From the cell containing the given text, extract its center point as (X, Y) coordinate. 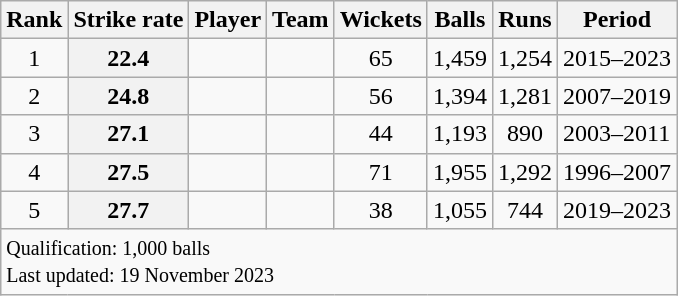
Balls (460, 20)
1,292 (524, 172)
744 (524, 210)
1,459 (460, 58)
1996–2007 (618, 172)
1,394 (460, 96)
56 (380, 96)
Qualification: 1,000 ballsLast updated: 19 November 2023 (339, 262)
27.5 (128, 172)
1,955 (460, 172)
Team (301, 20)
2003–2011 (618, 134)
2015–2023 (618, 58)
1,055 (460, 210)
1,193 (460, 134)
1,281 (524, 96)
2019–2023 (618, 210)
22.4 (128, 58)
24.8 (128, 96)
Period (618, 20)
3 (34, 134)
2 (34, 96)
27.1 (128, 134)
4 (34, 172)
71 (380, 172)
27.7 (128, 210)
Rank (34, 20)
890 (524, 134)
5 (34, 210)
65 (380, 58)
Wickets (380, 20)
44 (380, 134)
Player (228, 20)
Strike rate (128, 20)
Runs (524, 20)
38 (380, 210)
1,254 (524, 58)
1 (34, 58)
2007–2019 (618, 96)
